Locate the cell with the specified text and output its [x, y] center coordinate. 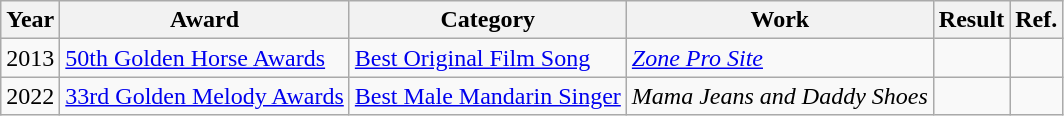
2013 [30, 58]
Mama Jeans and Daddy Shoes [780, 96]
50th Golden Horse Awards [205, 58]
Result [971, 20]
2022 [30, 96]
Award [205, 20]
33rd Golden Melody Awards [205, 96]
Ref. [1036, 20]
Best Male Mandarin Singer [488, 96]
Work [780, 20]
Year [30, 20]
Zone Pro Site [780, 58]
Category [488, 20]
Best Original Film Song [488, 58]
